From the cell containing the given text, extract its center point as (x, y) coordinate. 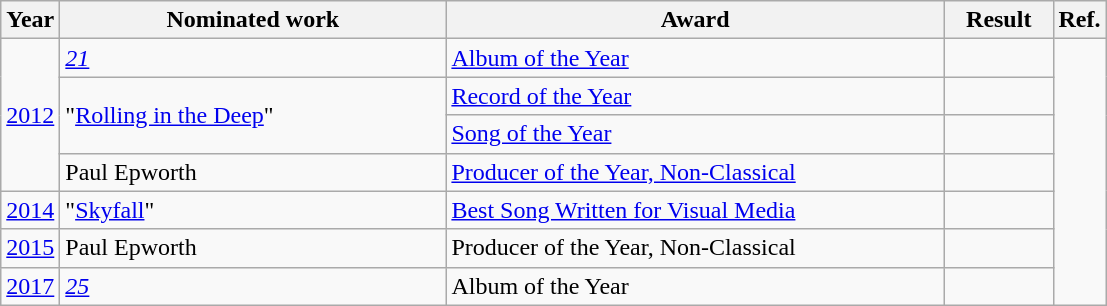
Ref. (1080, 20)
Best Song Written for Visual Media (696, 210)
2015 (30, 248)
Year (30, 20)
"Rolling in the Deep" (253, 115)
21 (253, 58)
2014 (30, 210)
Song of the Year (696, 134)
Nominated work (253, 20)
Award (696, 20)
25 (253, 286)
2017 (30, 286)
Record of the Year (696, 96)
Result (998, 20)
2012 (30, 115)
"Skyfall" (253, 210)
